Extract the (x, y) coordinate from the center of the cell holding the provided text.  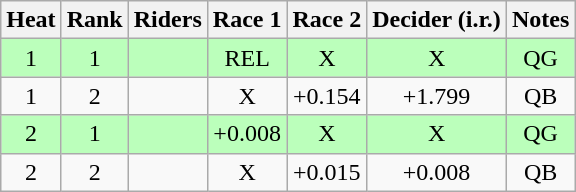
+0.154 (327, 96)
Race 2 (327, 20)
+1.799 (437, 96)
Decider (i.r.) (437, 20)
Race 1 (247, 20)
Notes (540, 20)
Rank (94, 20)
Heat (31, 20)
REL (247, 58)
Riders (168, 20)
+0.015 (327, 172)
